Provide the (X, Y) coordinate of the cell's center where the given text is located.  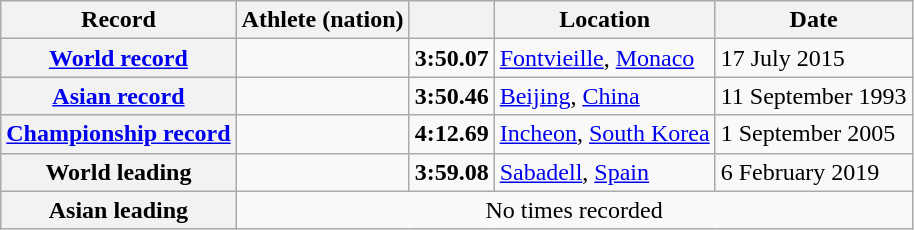
17 July 2015 (814, 58)
World record (118, 58)
No times recorded (574, 210)
Date (814, 20)
3:59.08 (452, 172)
1 September 2005 (814, 134)
4:12.69 (452, 134)
Record (118, 20)
Athlete (nation) (322, 20)
Asian record (118, 96)
3:50.46 (452, 96)
Location (604, 20)
Fontvieille, Monaco (604, 58)
Incheon, South Korea (604, 134)
World leading (118, 172)
6 February 2019 (814, 172)
Beijing, China (604, 96)
11 September 1993 (814, 96)
3:50.07 (452, 58)
Sabadell, Spain (604, 172)
Championship record (118, 134)
Asian leading (118, 210)
